Identify which cell holds the provided text, then report its (x, y) central coordinate. 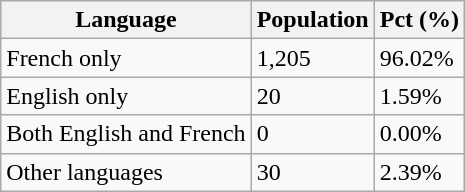
1.59% (419, 96)
Pct (%) (419, 20)
Population (312, 20)
Other languages (126, 172)
0 (312, 134)
English only (126, 96)
2.39% (419, 172)
96.02% (419, 58)
French only (126, 58)
20 (312, 96)
Language (126, 20)
0.00% (419, 134)
1,205 (312, 58)
Both English and French (126, 134)
30 (312, 172)
